Locate the cell with the specified text and output its (x, y) center coordinate. 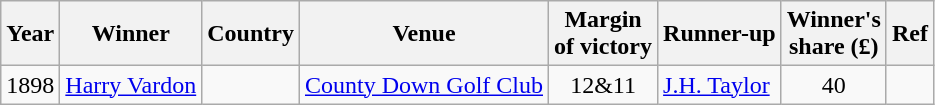
Runner-up (720, 34)
Winner'sshare (£) (834, 34)
Ref (910, 34)
Winner (131, 34)
Venue (424, 34)
40 (834, 85)
County Down Golf Club (424, 85)
Country (251, 34)
Year (30, 34)
J.H. Taylor (720, 85)
12&11 (604, 85)
Harry Vardon (131, 85)
Marginof victory (604, 34)
1898 (30, 85)
